Locate the cell with the specified text and output its (x, y) center coordinate. 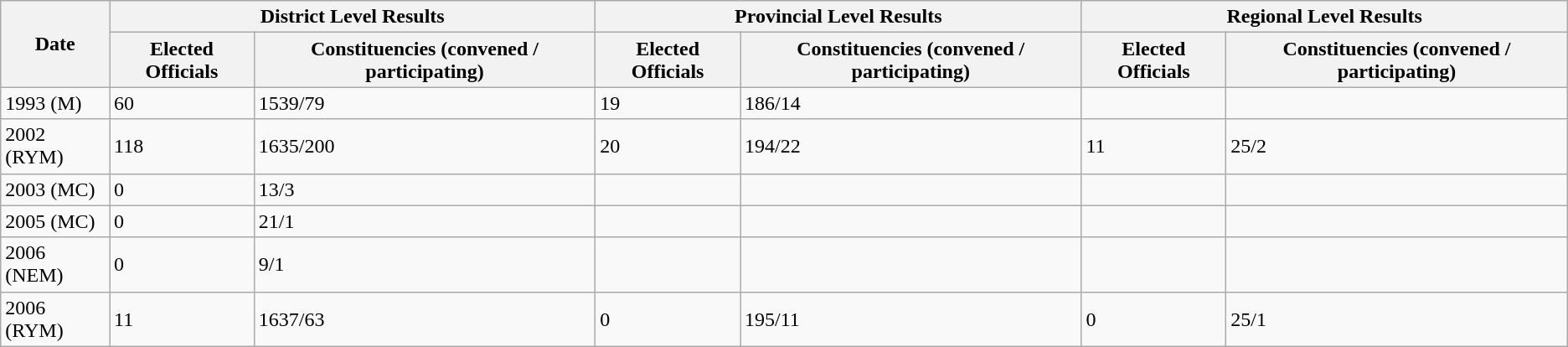
9/1 (424, 265)
60 (183, 103)
Date (55, 44)
2006 (RYM) (55, 319)
1539/79 (424, 103)
1635/200 (424, 146)
118 (183, 146)
186/14 (911, 103)
2002 (RYM) (55, 146)
21/1 (424, 221)
195/11 (911, 319)
2005 (MC) (55, 221)
1993 (M) (55, 103)
25/2 (1397, 146)
194/22 (911, 146)
2003 (MC) (55, 189)
19 (668, 103)
1637/63 (424, 319)
20 (668, 146)
25/1 (1397, 319)
Regional Level Results (1324, 17)
2006 (NEM) (55, 265)
District Level Results (353, 17)
13/3 (424, 189)
Provincial Level Results (838, 17)
